Return the [X, Y] coordinate for the center point of the cell that contains the specified text.  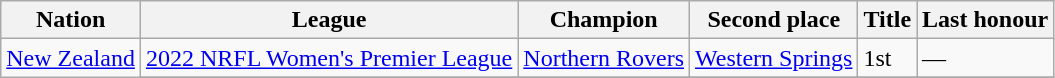
Last honour [986, 20]
Second place [774, 20]
— [986, 58]
Nation [71, 20]
Champion [604, 20]
Northern Rovers [604, 58]
2022 NRFL Women's Premier League [328, 58]
1st [888, 58]
Title [888, 20]
Western Springs [774, 58]
League [328, 20]
New Zealand [71, 58]
